Pinpoint the cell where the given text exists, returning its [X, Y] midpoint coordinate. 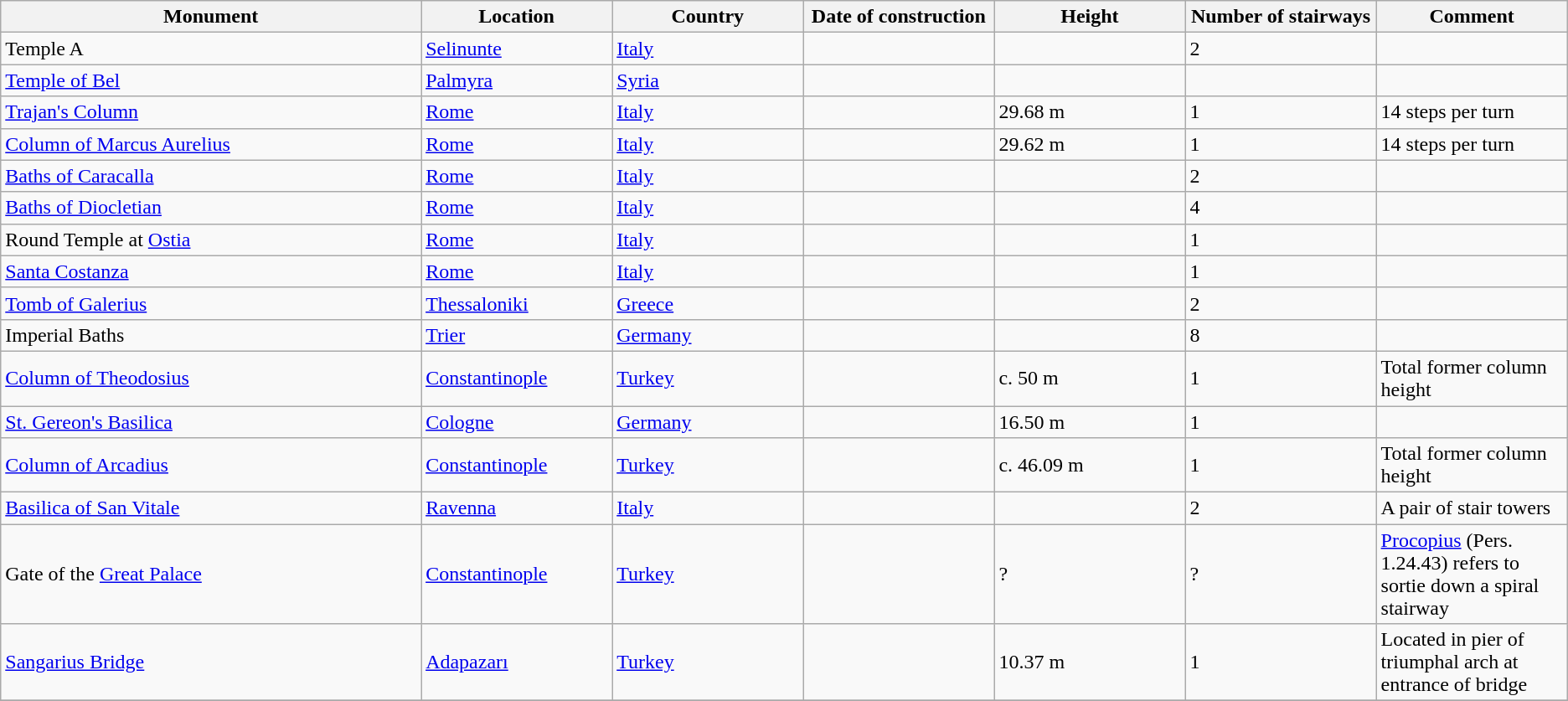
Tomb of Galerius [211, 303]
Procopius (Pers. 1.24.43) refers to sortie down a spiral stairway [1472, 575]
Height [1090, 17]
29.62 m [1090, 144]
Number of stairways [1281, 17]
St. Gereon's Basilica [211, 421]
Syria [708, 80]
Cologne [517, 421]
Palmyra [517, 80]
c. 50 m [1090, 379]
Location [517, 17]
A pair of stair towers [1472, 508]
8 [1281, 335]
Thessaloniki [517, 303]
Date of construction [899, 17]
Gate of the Great Palace [211, 575]
Temple A [211, 49]
Baths of Diocletian [211, 208]
Greece [708, 303]
16.50 m [1090, 421]
Selinunte [517, 49]
Adapazarı [517, 662]
4 [1281, 208]
Basilica of San Vitale [211, 508]
Monument [211, 17]
10.37 m [1090, 662]
c. 46.09 m [1090, 466]
Column of Theodosius [211, 379]
Sangarius Bridge [211, 662]
Baths of Caracalla [211, 176]
Trajan's Column [211, 112]
Ravenna [517, 508]
Located in pier of triumphal arch at entrance of bridge [1472, 662]
29.68 m [1090, 112]
Round Temple at Ostia [211, 240]
Temple of Bel [211, 80]
Column of Arcadius [211, 466]
Country [708, 17]
Comment [1472, 17]
Santa Costanza [211, 271]
Imperial Baths [211, 335]
Trier [517, 335]
Column of Marcus Aurelius [211, 144]
